Find where the given text appears and provide that cell's center as [x, y] coordinate. 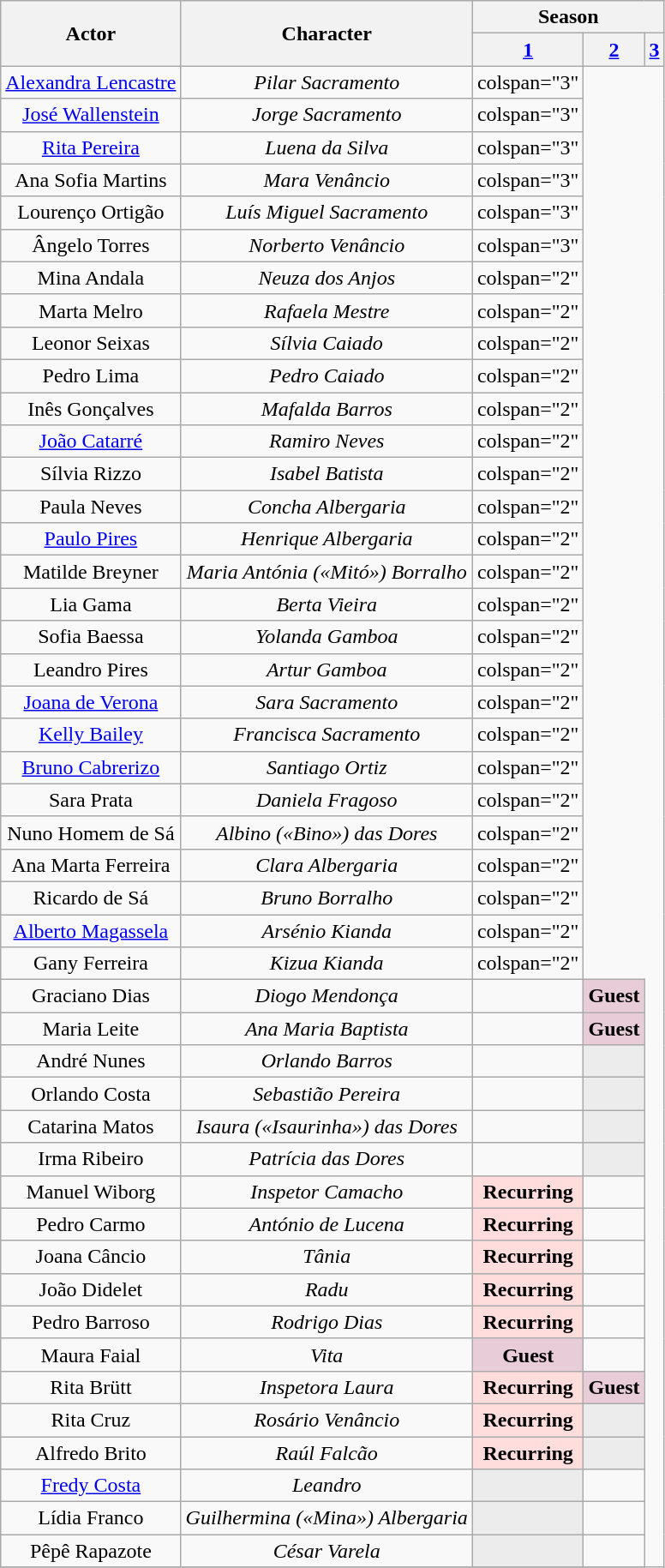
Lourenço Ortigão [91, 213]
César Varela [327, 1551]
Radu [327, 1289]
Leandro Pires [91, 670]
Graciano Dias [91, 996]
Manuel Wiborg [91, 1192]
Rita Cruz [91, 1420]
Jorge Sacramento [327, 115]
Sofia Baessa [91, 637]
Pedro Caiado [327, 375]
Isaura («Isaurinha») das Dores [327, 1126]
Patrícia das Dores [327, 1159]
Isabel Batista [327, 474]
António de Lucena [327, 1224]
Lia Gama [91, 604]
Nuno Homem de Sá [91, 832]
Orlando Costa [91, 1094]
Actor [91, 33]
Inspetor Camacho [327, 1192]
Norberto Venâncio [327, 245]
Marta Melro [91, 310]
Francisca Sacramento [327, 735]
Fredy Costa [91, 1486]
Matilde Breyner [91, 572]
Maria Antónia («Mitó») Borralho [327, 572]
Leonor Seixas [91, 343]
Clara Albergaria [327, 865]
Alberto Magassela [91, 930]
Maura Faial [91, 1355]
Rita Pereira [91, 147]
Mara Venâncio [327, 180]
Diogo Mendonça [327, 996]
Pedro Barroso [91, 1322]
Ana Sofia Martins [91, 180]
Lídia Franco [91, 1518]
Catarina Matos [91, 1126]
Ricardo de Sá [91, 898]
Mafalda Barros [327, 409]
Santiago Ortiz [327, 767]
Rosário Venâncio [327, 1420]
Joana de Verona [91, 702]
Berta Vieira [327, 604]
Mina Andala [91, 278]
Rodrigo Dias [327, 1322]
Tânia [327, 1257]
Ramiro Neves [327, 442]
Daniela Fragoso [327, 800]
Luís Miguel Sacramento [327, 213]
Ana Marta Ferreira [91, 865]
Irma Ribeiro [91, 1159]
Sílvia Caiado [327, 343]
João Catarré [91, 442]
Orlando Barros [327, 1061]
Character [327, 33]
Paula Neves [91, 507]
Kizua Kianda [327, 964]
Concha Albergaria [327, 507]
Sara Prata [91, 800]
Yolanda Gamboa [327, 637]
Alfredo Brito [91, 1453]
Paulo Pires [91, 539]
Sílvia Rizzo [91, 474]
Alexandra Lencastre [91, 82]
Henrique Albergaria [327, 539]
Raúl Falcão [327, 1453]
Ângelo Torres [91, 245]
Guilhermina («Mina») Albergaria [327, 1518]
1 [528, 50]
Bruno Cabrerizo [91, 767]
Maria Leite [91, 1029]
Sebastião Pereira [327, 1094]
Joana Câncio [91, 1257]
Vita [327, 1355]
Ana Maria Baptista [327, 1029]
Inspetora Laura [327, 1387]
Rita Brütt [91, 1387]
Albino («Bino») das Dores [327, 832]
Neuza dos Anjos [327, 278]
Inês Gonçalves [91, 409]
Rafaela Mestre [327, 310]
Pedro Lima [91, 375]
3 [655, 50]
Pedro Carmo [91, 1224]
Sara Sacramento [327, 702]
Bruno Borralho [327, 898]
Artur Gamboa [327, 670]
André Nunes [91, 1061]
Leandro [327, 1486]
Pilar Sacramento [327, 82]
João Didelet [91, 1289]
Kelly Bailey [91, 735]
2 [614, 50]
Luena da Silva [327, 147]
José Wallenstein [91, 115]
Season [568, 17]
Arsénio Kianda [327, 930]
Gany Ferreira [91, 964]
Pêpê Rapazote [91, 1551]
